Find where the given text appears and provide that cell's center as (x, y) coordinate. 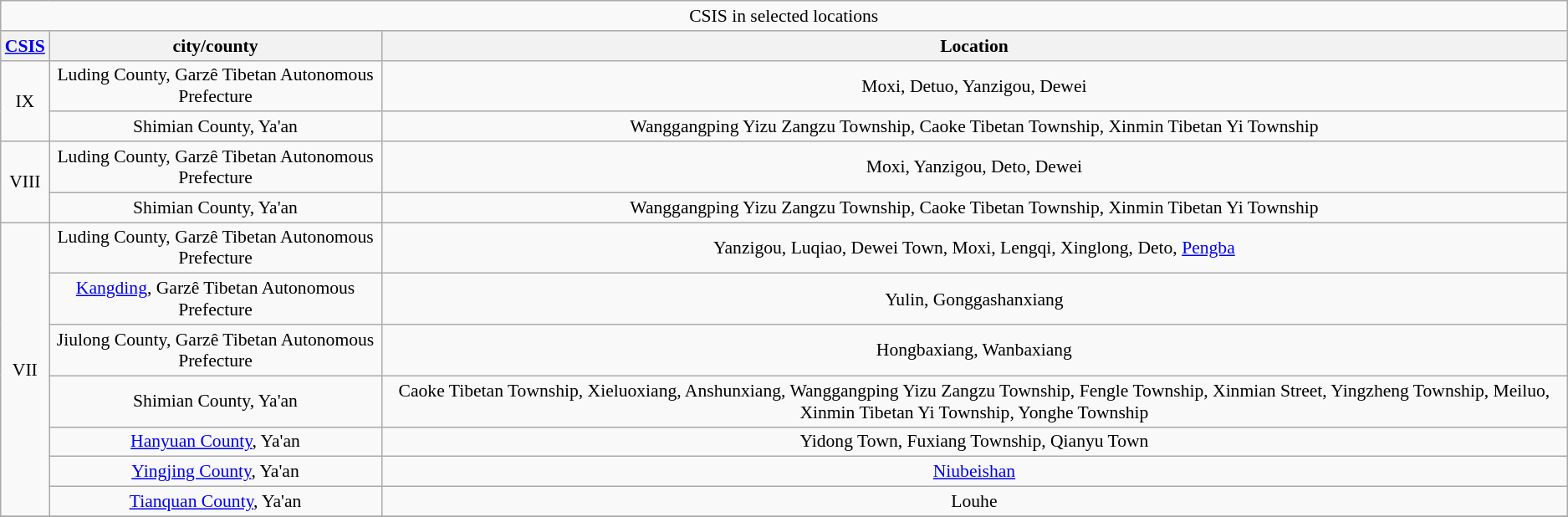
Yidong Town, Fuxiang Township, Qianyu Town (974, 442)
Louhe (974, 502)
Yanzigou, Luqiao, Dewei Town, Moxi, Lengqi, Xinglong, Deto, Pengba (974, 248)
VIII (25, 182)
CSIS in selected locations (784, 16)
Jiulong County, Garzê Tibetan Autonomous Prefecture (216, 350)
Niubeishan (974, 472)
Hongbaxiang, Wanbaxiang (974, 350)
Yingjing County, Ya'an (216, 472)
Moxi, Detuo, Yanzigou, Dewei (974, 85)
Hanyuan County, Ya'an (216, 442)
Yulin, Gonggashanxiang (974, 299)
CSIS (25, 46)
Location (974, 46)
Moxi, Yanzigou, Deto, Dewei (974, 167)
city/county (216, 46)
Tianquan County, Ya'an (216, 502)
VII (25, 370)
IX (25, 100)
Kangding, Garzê Tibetan Autonomous Prefecture (216, 299)
